Determine the [x, y] coordinate at the center of the cell enclosing the given text.  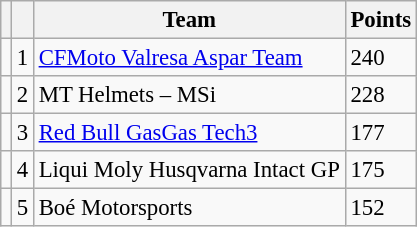
240 [380, 58]
MT Helmets – MSi [189, 95]
Points [380, 20]
5 [22, 208]
Liqui Moly Husqvarna Intact GP [189, 170]
152 [380, 208]
228 [380, 95]
Boé Motorsports [189, 208]
175 [380, 170]
1 [22, 58]
Team [189, 20]
2 [22, 95]
4 [22, 170]
177 [380, 133]
Red Bull GasGas Tech3 [189, 133]
3 [22, 133]
CFMoto Valresa Aspar Team [189, 58]
